Return (x, y) of the center of cell containing provided text 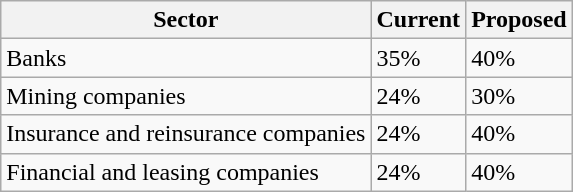
Proposed (520, 20)
Financial and leasing companies (186, 172)
Sector (186, 20)
Current (418, 20)
30% (520, 96)
Banks (186, 58)
Mining companies (186, 96)
Insurance and reinsurance companies (186, 134)
35% (418, 58)
